Search for the cell housing the specified text and yield its (x, y) center coordinate. 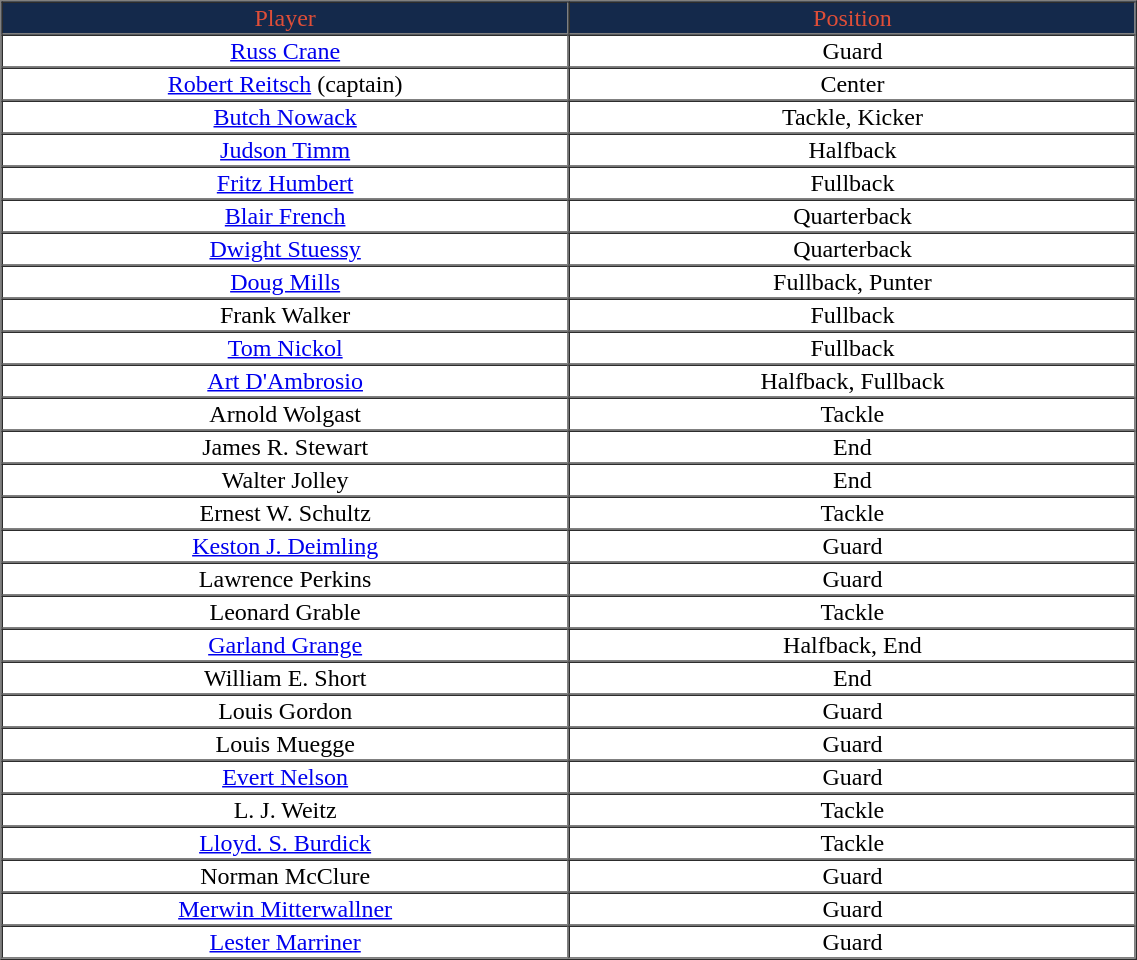
Leonard Grable (286, 612)
Center (852, 84)
Ernest W. Schultz (286, 512)
Evert Nelson (286, 776)
Halfback, Fullback (852, 380)
Tackle, Kicker (852, 116)
Louis Muegge (286, 744)
Fullback, Punter (852, 282)
Walter Jolley (286, 480)
Louis Gordon (286, 710)
William E. Short (286, 678)
Merwin Mitterwallner (286, 908)
Arnold Wolgast (286, 414)
James R. Stewart (286, 446)
Keston J. Deimling (286, 546)
Tom Nickol (286, 348)
Lloyd. S. Burdick (286, 842)
Halfback, End (852, 644)
Norman McClure (286, 876)
Robert Reitsch (captain) (286, 84)
Lawrence Perkins (286, 578)
Halfback (852, 150)
Blair French (286, 216)
Fritz Humbert (286, 182)
Position (852, 18)
Garland Grange (286, 644)
Russ Crane (286, 50)
Butch Nowack (286, 116)
Dwight Stuessy (286, 248)
Art D'Ambrosio (286, 380)
Judson Timm (286, 150)
L. J. Weitz (286, 810)
Lester Marriner (286, 942)
Frank Walker (286, 314)
Doug Mills (286, 282)
Player (286, 18)
